Return the (X, Y) coordinate for the center point of the cell that contains the specified text.  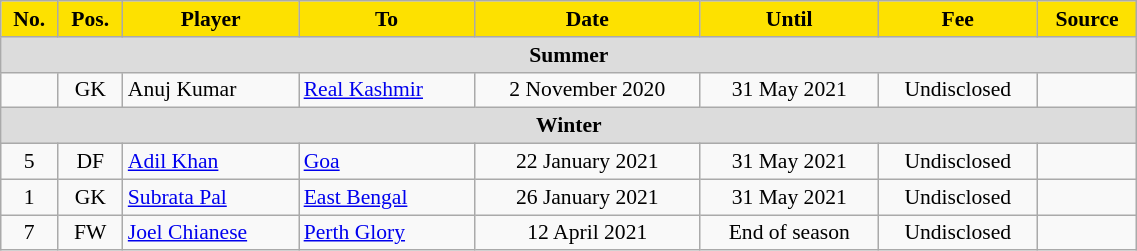
End of season (789, 233)
7 (30, 233)
Summer (569, 55)
East Bengal (387, 197)
Goa (387, 162)
Anuj Kumar (211, 90)
26 January 2021 (587, 197)
Source (1087, 19)
22 January 2021 (587, 162)
Joel Chianese (211, 233)
2 November 2020 (587, 90)
To (387, 19)
Adil Khan (211, 162)
Subrata Pal (211, 197)
Real Kashmir (387, 90)
DF (90, 162)
12 April 2021 (587, 233)
Player (211, 19)
Date (587, 19)
1 (30, 197)
Winter (569, 126)
Until (789, 19)
5 (30, 162)
FW (90, 233)
No. (30, 19)
Perth Glory (387, 233)
Fee (958, 19)
Pos. (90, 19)
